Identify which cell holds the provided text, then report its (X, Y) central coordinate. 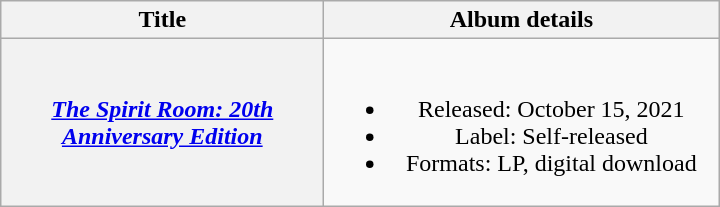
Title (162, 20)
The Spirit Room: 20th Anniversary Edition (162, 122)
Album details (522, 20)
Released: October 15, 2021Label: Self-releasedFormats: LP, digital download (522, 122)
